Identify which cell holds the provided text, then report its (x, y) central coordinate. 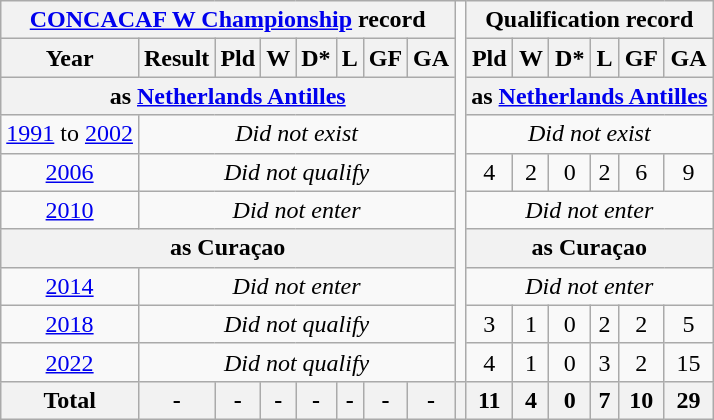
2018 (70, 324)
5 (688, 324)
15 (688, 362)
Year (70, 58)
Result (176, 58)
Total (70, 400)
10 (641, 400)
1991 to 2002 (70, 134)
2022 (70, 362)
11 (490, 400)
7 (605, 400)
2010 (70, 210)
2014 (70, 286)
6 (641, 172)
9 (688, 172)
Qualification record (590, 20)
CONCACAF W Championship record (228, 20)
2006 (70, 172)
29 (688, 400)
